Locate the cell with the specified text and output its (x, y) center coordinate. 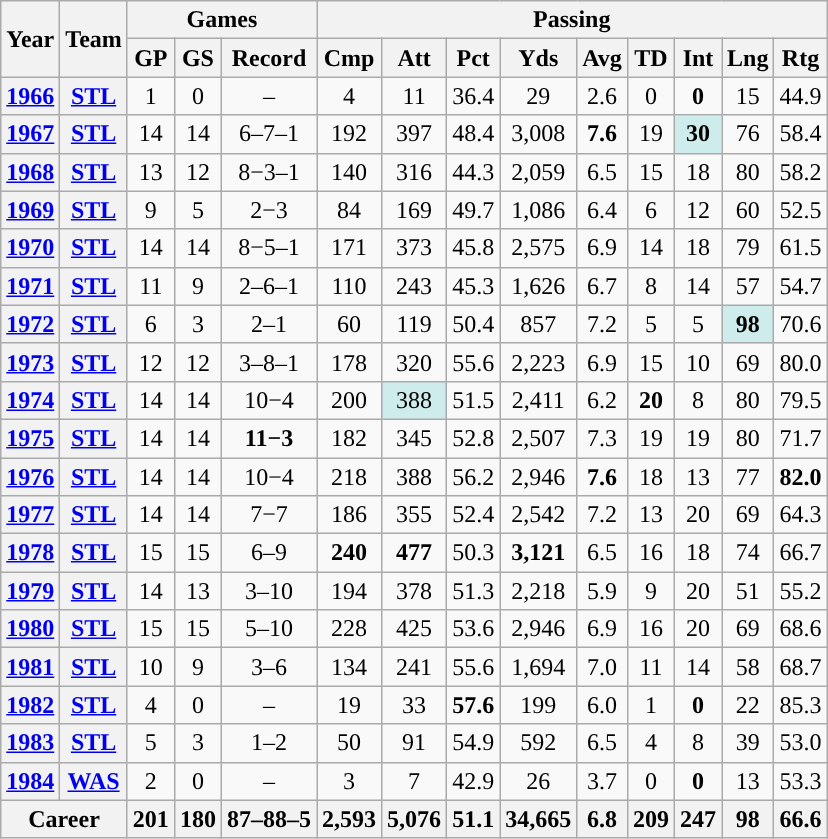
51.1 (474, 819)
91 (414, 743)
477 (414, 553)
180 (198, 819)
355 (414, 515)
2,218 (538, 591)
53.0 (800, 743)
Career (64, 819)
1983 (30, 743)
1973 (30, 362)
178 (350, 362)
119 (414, 324)
1968 (30, 172)
84 (350, 210)
Games (222, 20)
2.6 (602, 96)
186 (350, 515)
1966 (30, 96)
57.6 (474, 705)
228 (350, 629)
51.3 (474, 591)
2,593 (350, 819)
57 (748, 286)
3,008 (538, 134)
1969 (30, 210)
7 (414, 781)
45.8 (474, 248)
8−3–1 (268, 172)
44.9 (800, 96)
6.8 (602, 819)
50.4 (474, 324)
Rtg (800, 58)
30 (698, 134)
1980 (30, 629)
87–88–5 (268, 819)
3–10 (268, 591)
240 (350, 553)
1–2 (268, 743)
1975 (30, 438)
68.6 (800, 629)
76 (748, 134)
74 (748, 553)
3–6 (268, 667)
1,694 (538, 667)
2,542 (538, 515)
26 (538, 781)
1970 (30, 248)
45.3 (474, 286)
316 (414, 172)
TD (650, 58)
2,507 (538, 438)
6.4 (602, 210)
44.3 (474, 172)
36.4 (474, 96)
2−3 (268, 210)
85.3 (800, 705)
3,121 (538, 553)
82.0 (800, 477)
Cmp (350, 58)
2,223 (538, 362)
80.0 (800, 362)
52.8 (474, 438)
66.6 (800, 819)
66.7 (800, 553)
345 (414, 438)
247 (698, 819)
1979 (30, 591)
378 (414, 591)
33 (414, 705)
592 (538, 743)
1,626 (538, 286)
6–7–1 (268, 134)
71.7 (800, 438)
7.3 (602, 438)
1977 (30, 515)
1,086 (538, 210)
53.6 (474, 629)
6–9 (268, 553)
56.2 (474, 477)
201 (150, 819)
857 (538, 324)
171 (350, 248)
1982 (30, 705)
52.5 (800, 210)
2,059 (538, 172)
5.9 (602, 591)
5–10 (268, 629)
1984 (30, 781)
8−5–1 (268, 248)
140 (350, 172)
Record (268, 58)
1967 (30, 134)
79.5 (800, 400)
209 (650, 819)
29 (538, 96)
GP (150, 58)
Year (30, 39)
199 (538, 705)
Int (698, 58)
39 (748, 743)
2,575 (538, 248)
50 (350, 743)
1976 (30, 477)
5,076 (414, 819)
51 (748, 591)
320 (414, 362)
34,665 (538, 819)
2–6–1 (268, 286)
49.7 (474, 210)
48.4 (474, 134)
1978 (30, 553)
243 (414, 286)
218 (350, 477)
6.0 (602, 705)
169 (414, 210)
373 (414, 248)
54.7 (800, 286)
192 (350, 134)
7−7 (268, 515)
61.5 (800, 248)
58 (748, 667)
64.3 (800, 515)
77 (748, 477)
51.5 (474, 400)
Yds (538, 58)
50.3 (474, 553)
Pct (474, 58)
3.7 (602, 781)
1971 (30, 286)
425 (414, 629)
53.3 (800, 781)
11−3 (268, 438)
7.0 (602, 667)
397 (414, 134)
54.9 (474, 743)
110 (350, 286)
6.2 (602, 400)
200 (350, 400)
79 (748, 248)
42.9 (474, 781)
6.7 (602, 286)
241 (414, 667)
58.2 (800, 172)
Lng (748, 58)
Passing (572, 20)
1974 (30, 400)
2–1 (268, 324)
Att (414, 58)
2,411 (538, 400)
Team (94, 39)
2 (150, 781)
58.4 (800, 134)
68.7 (800, 667)
GS (198, 58)
1981 (30, 667)
55.2 (800, 591)
134 (350, 667)
194 (350, 591)
1972 (30, 324)
Avg (602, 58)
182 (350, 438)
3–8–1 (268, 362)
22 (748, 705)
52.4 (474, 515)
70.6 (800, 324)
WAS (94, 781)
